Determine the [X, Y] coordinate at the center of the cell enclosing the given text.  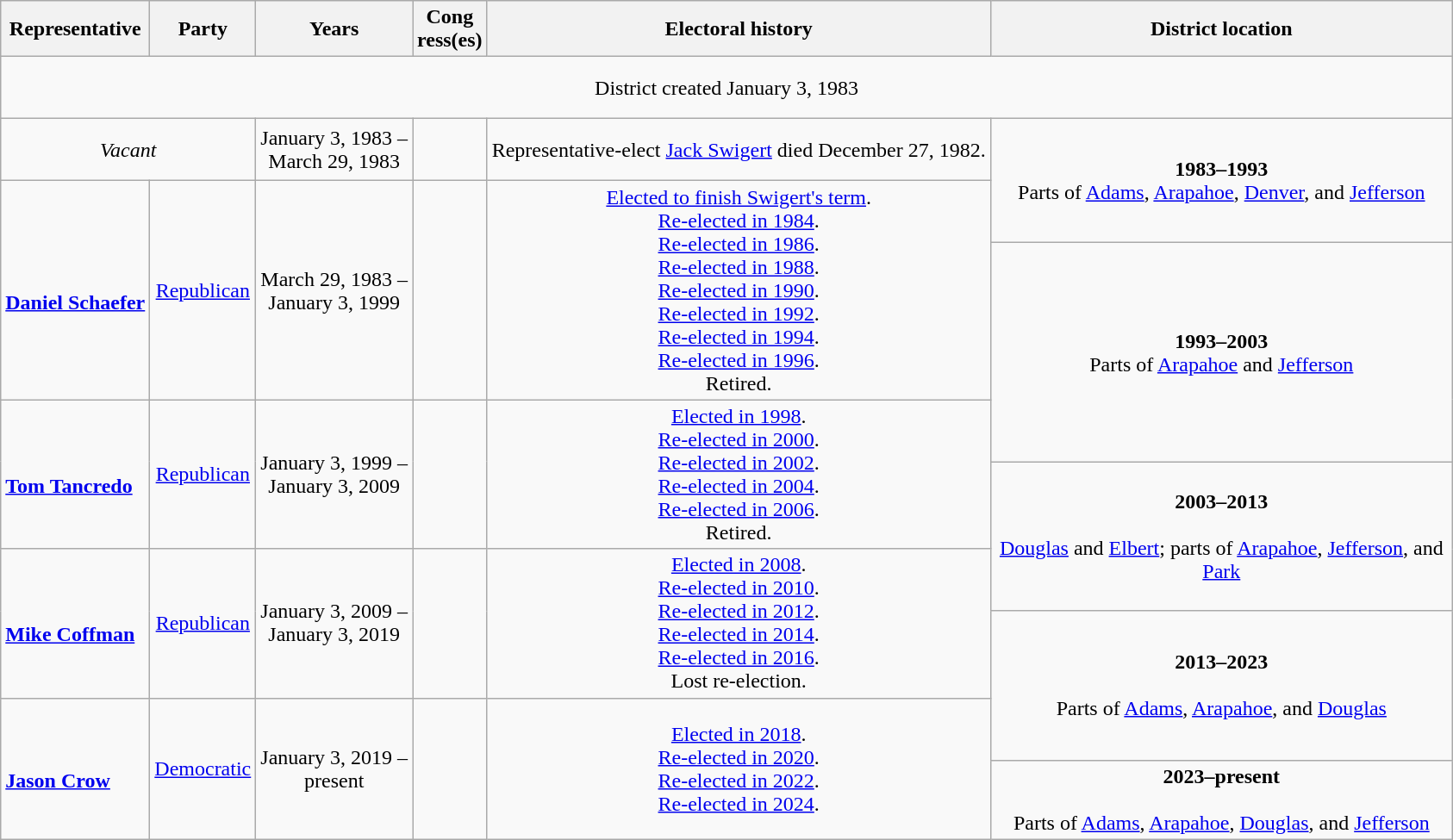
Representative-elect Jack Swigert died December 27, 1982. [739, 150]
District location [1221, 29]
Party [203, 29]
2003–2013Douglas and Elbert; parts of Arapahoe, Jefferson, and Park [1221, 536]
Representative [76, 29]
March 29, 1983 –January 3, 1999 [334, 290]
2013–2023Parts of Adams, Arapahoe, and Douglas [1221, 686]
Years [334, 29]
1983–1993Parts of Adams, Arapahoe, Denver, and Jefferson [1221, 181]
January 3, 1999 –January 3, 2009 [334, 474]
January 3, 1983 –March 29, 1983 [334, 150]
Jason Crow [76, 768]
Mike Coffman [76, 624]
Democratic [203, 768]
Tom Tancredo [76, 474]
January 3, 2019 –present [334, 768]
Elected in 2008.Re-elected in 2010.Re-elected in 2012.Re-elected in 2014.Re-elected in 2016.Lost re-election. [739, 624]
Daniel Schaefer [76, 290]
1993–2003Parts of Arapahoe and Jefferson [1221, 352]
District created January 3, 1983 [727, 88]
Electoral history [739, 29]
Elected in 1998.Re-elected in 2000.Re-elected in 2002.Re-elected in 2004.Re-elected in 2006.Retired. [739, 474]
January 3, 2009 –January 3, 2019 [334, 624]
2023–presentParts of Adams, Arapahoe, Douglas, and Jefferson [1221, 800]
Elected in 2018.Re-elected in 2020.Re-elected in 2022.Re-elected in 2024. [739, 768]
Congress(es) [450, 29]
Vacant [128, 150]
